Pinpoint the cell where the given text exists, returning its [X, Y] midpoint coordinate. 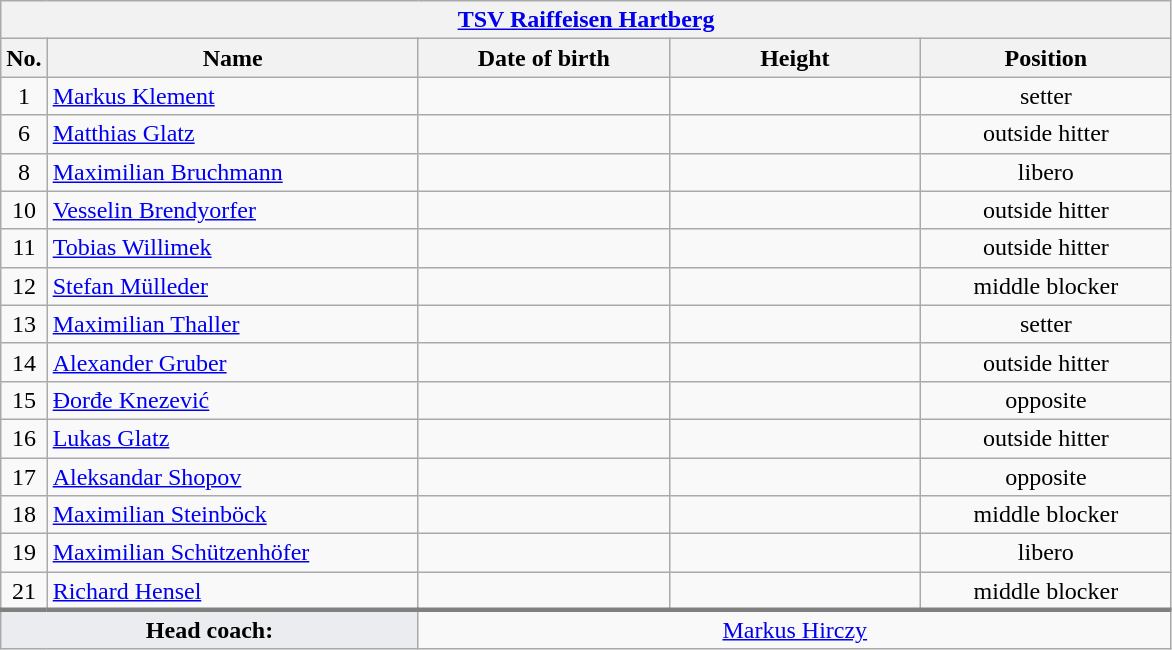
Maximilian Bruchmann [232, 172]
14 [24, 362]
Richard Hensel [232, 591]
TSV Raiffeisen Hartberg [586, 20]
Maximilian Schützenhöfer [232, 553]
17 [24, 477]
Tobias Willimek [232, 248]
11 [24, 248]
15 [24, 400]
Vesselin Brendyorfer [232, 210]
18 [24, 515]
Name [232, 58]
Markus Klement [232, 96]
Markus Hirczy [794, 630]
6 [24, 134]
19 [24, 553]
Maximilian Thaller [232, 324]
Head coach: [210, 630]
Maximilian Steinböck [232, 515]
Height [794, 58]
8 [24, 172]
No. [24, 58]
13 [24, 324]
21 [24, 591]
Aleksandar Shopov [232, 477]
Alexander Gruber [232, 362]
Position [1046, 58]
1 [24, 96]
Date of birth [544, 58]
Stefan Mülleder [232, 286]
Đorđe Knezević [232, 400]
10 [24, 210]
Lukas Glatz [232, 438]
12 [24, 286]
Matthias Glatz [232, 134]
16 [24, 438]
